Search for the cell housing the specified text and yield its [x, y] center coordinate. 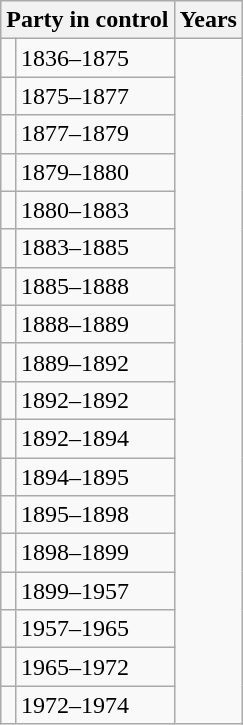
1877–1879 [94, 134]
1965–1972 [94, 667]
1880–1883 [94, 210]
1892–1894 [94, 438]
1957–1965 [94, 629]
1899–1957 [94, 591]
1888–1889 [94, 324]
1875–1877 [94, 96]
Party in control [88, 20]
1895–1898 [94, 515]
1898–1899 [94, 553]
1879–1880 [94, 172]
1972–1974 [94, 705]
1883–1885 [94, 248]
1885–1888 [94, 286]
1892–1892 [94, 400]
Years [208, 20]
1889–1892 [94, 362]
1836–1875 [94, 58]
1894–1895 [94, 477]
